Provide the [X, Y] coordinate of the cell's center where the given text is located.  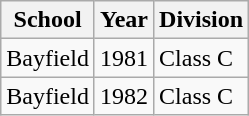
1982 [124, 96]
Year [124, 20]
Division [202, 20]
School [48, 20]
1981 [124, 58]
